Determine the [X, Y] coordinate at the center of the cell enclosing the given text.  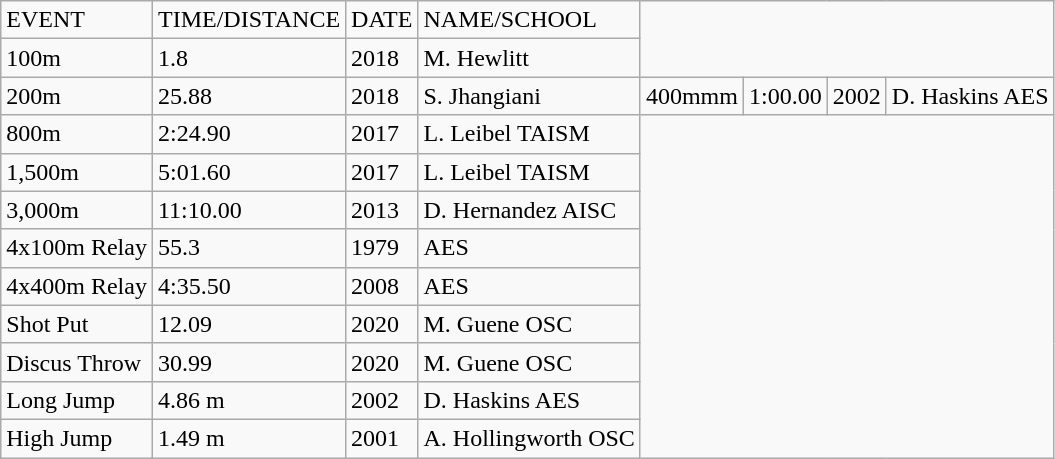
2008 [382, 286]
2001 [382, 438]
100m [77, 58]
1.49 m [248, 438]
25.88 [248, 96]
1.8 [248, 58]
400mmm [692, 96]
5:01.60 [248, 172]
Discus Throw [77, 362]
55.3 [248, 248]
1,500m [77, 172]
High Jump [77, 438]
Shot Put [77, 324]
11:10.00 [248, 210]
M. Hewlitt [529, 58]
12.09 [248, 324]
1:00.00 [785, 96]
4:35.50 [248, 286]
30.99 [248, 362]
800m [77, 134]
4x400m Relay [77, 286]
4x100m Relay [77, 248]
3,000m [77, 210]
NAME/SCHOOL [529, 20]
2013 [382, 210]
200m [77, 96]
4.86 m [248, 400]
D. Hernandez AISC [529, 210]
S. Jhangiani [529, 96]
A. Hollingworth OSC [529, 438]
DATE [382, 20]
EVENT [77, 20]
1979 [382, 248]
TIME/DISTANCE [248, 20]
2:24.90 [248, 134]
Long Jump [77, 400]
